From the cell containing the given text, extract its center point as (X, Y) coordinate. 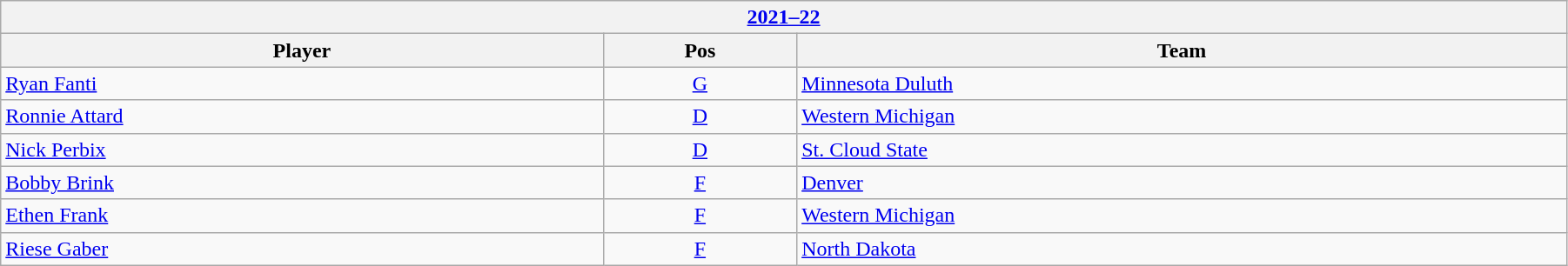
Team (1182, 50)
Ronnie Attard (302, 116)
Minnesota Duluth (1182, 83)
North Dakota (1182, 249)
Pos (700, 50)
Riese Gaber (302, 249)
Player (302, 50)
2021–22 (784, 17)
G (700, 83)
Ryan Fanti (302, 83)
Ethen Frank (302, 216)
St. Cloud State (1182, 150)
Denver (1182, 183)
Bobby Brink (302, 183)
Nick Perbix (302, 150)
